Find where the given text appears and provide that cell's center as (x, y) coordinate. 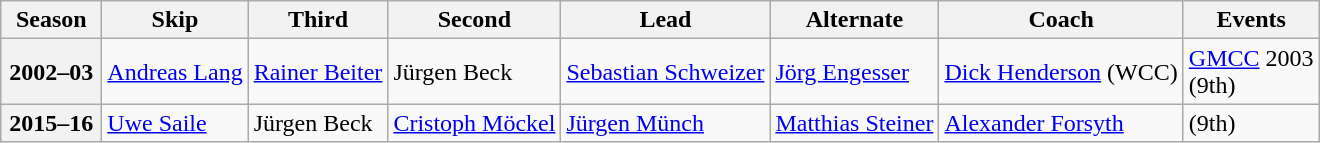
Season (52, 20)
Skip (175, 20)
Coach (1061, 20)
Jürgen Münch (666, 123)
Second (474, 20)
(9th) (1251, 123)
Jörg Engesser (854, 72)
Lead (666, 20)
Cristoph Möckel (474, 123)
Alternate (854, 20)
Alexander Forsyth (1061, 123)
GMCC 2003 (9th) (1251, 72)
Matthias Steiner (854, 123)
Andreas Lang (175, 72)
2002–03 (52, 72)
Third (318, 20)
Events (1251, 20)
Uwe Saile (175, 123)
2015–16 (52, 123)
Sebastian Schweizer (666, 72)
Dick Henderson (WCC) (1061, 72)
Rainer Beiter (318, 72)
